Find where the given text appears and provide that cell's center as [x, y] coordinate. 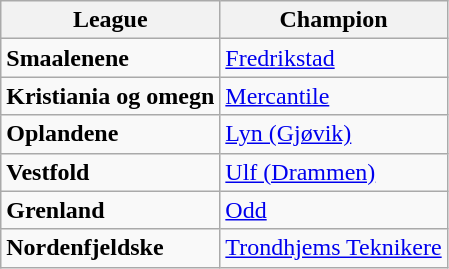
League [110, 20]
Fredrikstad [334, 58]
Vestfold [110, 172]
Kristiania og omegn [110, 96]
Mercantile [334, 96]
Nordenfjeldske [110, 248]
Trondhjems Teknikere [334, 248]
Grenland [110, 210]
Oplandene [110, 134]
Lyn (Gjøvik) [334, 134]
Smaalenene [110, 58]
Odd [334, 210]
Champion [334, 20]
Ulf (Drammen) [334, 172]
